Pinpoint the cell where the given text exists, returning its (x, y) midpoint coordinate. 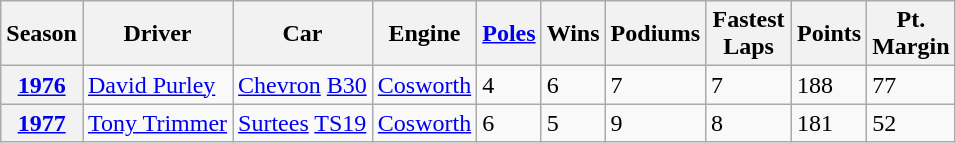
188 (830, 85)
David Purley (157, 85)
Car (303, 34)
4 (509, 85)
Wins (573, 34)
Driver (157, 34)
Chevron B30 (303, 85)
8 (749, 123)
Points (830, 34)
Podiums (655, 34)
Pt. Margin (911, 34)
Engine (424, 34)
77 (911, 85)
9 (655, 123)
1976 (42, 85)
1977 (42, 123)
52 (911, 123)
Season (42, 34)
181 (830, 123)
5 (573, 123)
Tony Trimmer (157, 123)
Surtees TS19 (303, 123)
Fastest Laps (749, 34)
Poles (509, 34)
